Return the [x, y] coordinate for the center point of the cell that contains the specified text.  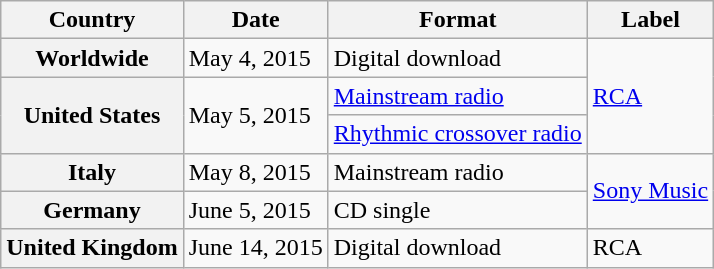
June 5, 2015 [256, 210]
Rhythmic crossover radio [458, 134]
Date [256, 20]
United Kingdom [92, 248]
June 14, 2015 [256, 248]
Italy [92, 172]
Format [458, 20]
United States [92, 115]
Germany [92, 210]
CD single [458, 210]
Country [92, 20]
May 5, 2015 [256, 115]
Label [650, 20]
Sony Music [650, 191]
May 4, 2015 [256, 58]
Worldwide [92, 58]
May 8, 2015 [256, 172]
